Determine the [x, y] coordinate at the center of the cell enclosing the given text.  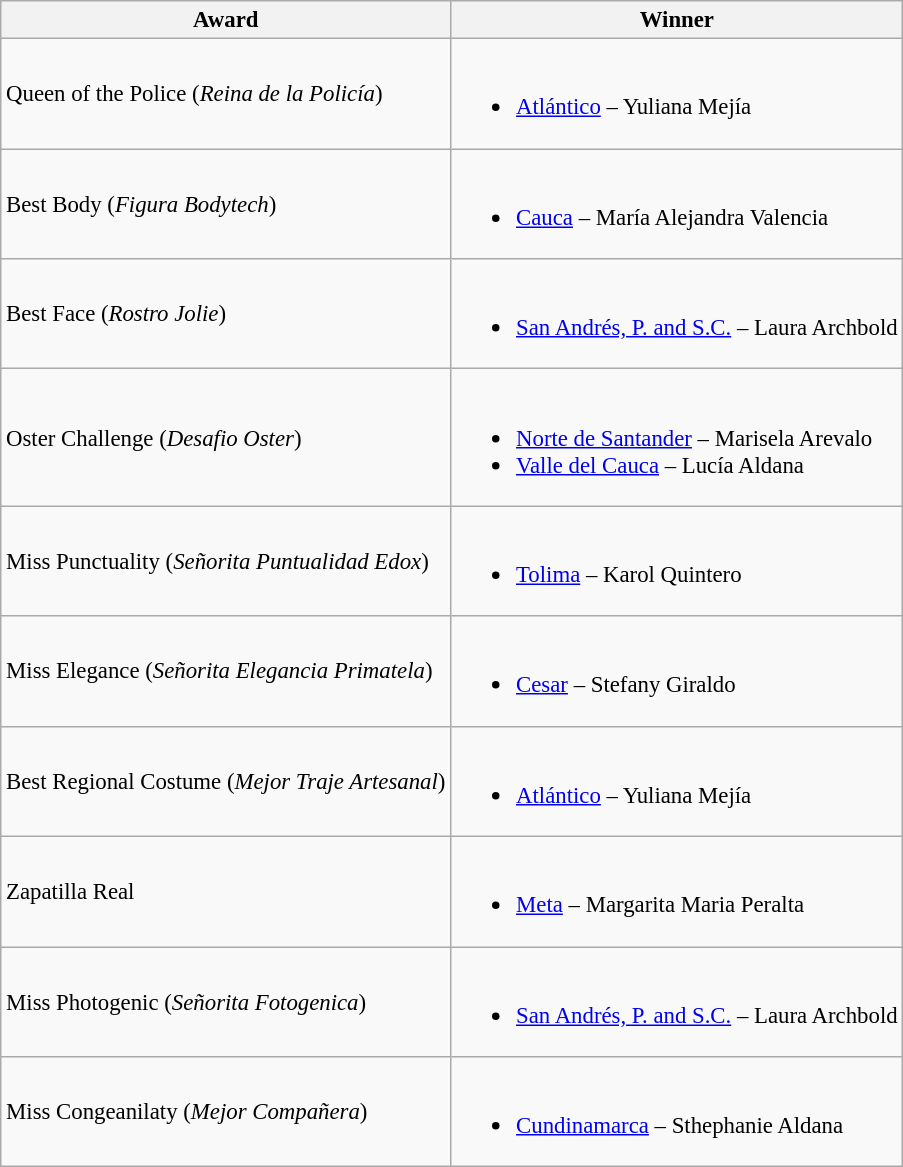
Meta – Margarita Maria Peralta [677, 892]
Zapatilla Real [226, 892]
Best Regional Costume (Mejor Traje Artesanal) [226, 781]
Norte de Santander – Marisela ArevaloValle del Cauca – Lucía Aldana [677, 438]
Best Face (Rostro Jolie) [226, 314]
Cundinamarca – Sthephanie Aldana [677, 1112]
Miss Congeanilaty (Mejor Compañera) [226, 1112]
Miss Elegance (Señorita Elegancia Primatela) [226, 671]
Oster Challenge (Desafio Oster) [226, 438]
Best Body (Figura Bodytech) [226, 204]
Tolima – Karol Quintero [677, 561]
Cauca – María Alejandra Valencia [677, 204]
Cesar – Stefany Giraldo [677, 671]
Miss Punctuality (Señorita Puntualidad Edox) [226, 561]
Miss Photogenic (Señorita Fotogenica) [226, 1002]
Winner [677, 20]
Award [226, 20]
Queen of the Police (Reina de la Policía) [226, 94]
